Capture the cell that displays the provided text and extract its (X, Y) central coordinate. 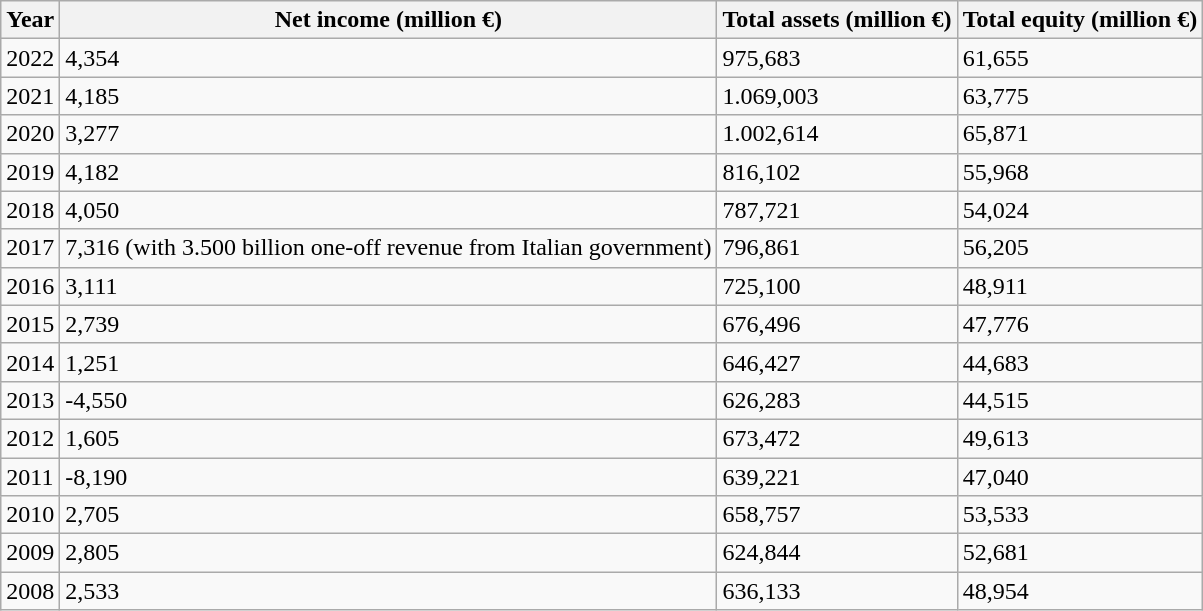
7,316 (with 3.500 billion one-off revenue from Italian government) (388, 248)
673,472 (837, 438)
1,251 (388, 362)
48,911 (1080, 286)
2011 (30, 477)
61,655 (1080, 58)
47,040 (1080, 477)
4,050 (388, 210)
55,968 (1080, 172)
49,613 (1080, 438)
44,683 (1080, 362)
54,024 (1080, 210)
-4,550 (388, 400)
44,515 (1080, 400)
2014 (30, 362)
2021 (30, 96)
787,721 (837, 210)
1,605 (388, 438)
48,954 (1080, 591)
-8,190 (388, 477)
2020 (30, 134)
Net income (million €) (388, 20)
2012 (30, 438)
2,805 (388, 553)
2017 (30, 248)
796,861 (837, 248)
3,111 (388, 286)
2015 (30, 324)
63,775 (1080, 96)
4,182 (388, 172)
2019 (30, 172)
816,102 (837, 172)
646,427 (837, 362)
2016 (30, 286)
975,683 (837, 58)
725,100 (837, 286)
3,277 (388, 134)
2022 (30, 58)
2,739 (388, 324)
47,776 (1080, 324)
Total equity (million €) (1080, 20)
Total assets (million €) (837, 20)
626,283 (837, 400)
Year (30, 20)
658,757 (837, 515)
624,844 (837, 553)
1.069,003 (837, 96)
2,533 (388, 591)
2008 (30, 591)
676,496 (837, 324)
2013 (30, 400)
636,133 (837, 591)
1.002,614 (837, 134)
2010 (30, 515)
4,354 (388, 58)
56,205 (1080, 248)
2,705 (388, 515)
2018 (30, 210)
639,221 (837, 477)
65,871 (1080, 134)
53,533 (1080, 515)
4,185 (388, 96)
52,681 (1080, 553)
2009 (30, 553)
